Capture the cell that displays the provided text and extract its [x, y] central coordinate. 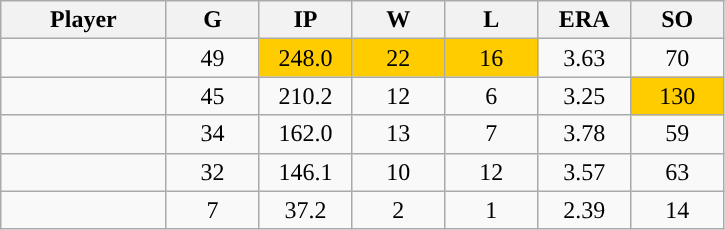
146.1 [306, 172]
130 [678, 96]
37.2 [306, 210]
3.63 [584, 58]
248.0 [306, 58]
210.2 [306, 96]
ERA [584, 20]
14 [678, 210]
3.78 [584, 134]
49 [212, 58]
6 [492, 96]
SO [678, 20]
32 [212, 172]
162.0 [306, 134]
22 [398, 58]
2.39 [584, 210]
3.57 [584, 172]
16 [492, 58]
3.25 [584, 96]
Player [84, 20]
IP [306, 20]
63 [678, 172]
13 [398, 134]
2 [398, 210]
L [492, 20]
G [212, 20]
70 [678, 58]
10 [398, 172]
W [398, 20]
34 [212, 134]
45 [212, 96]
1 [492, 210]
59 [678, 134]
